Scan for the cell matching the given text and deliver its (x, y) coordinate at center. 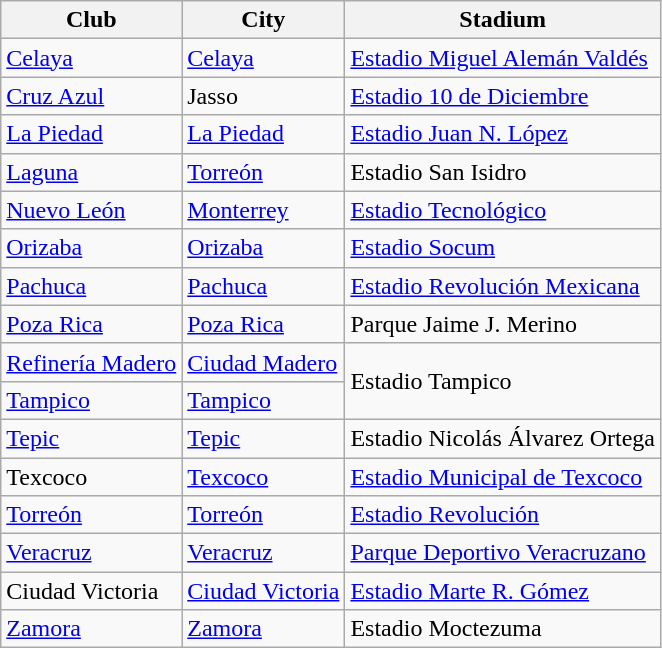
Monterrey (264, 210)
Estadio Revolución Mexicana (503, 286)
Estadio 10 de Diciembre (503, 96)
Laguna (92, 172)
Jasso (264, 96)
Estadio Municipal de Texcoco (503, 477)
Estadio Tampico (503, 381)
Estadio Tecnológico (503, 210)
City (264, 20)
Club (92, 20)
Parque Deportivo Veracruzano (503, 553)
Nuevo León (92, 210)
Refinería Madero (92, 362)
Parque Jaime J. Merino (503, 324)
Estadio Nicolás Álvarez Ortega (503, 438)
Estadio Socum (503, 248)
Stadium (503, 20)
Ciudad Madero (264, 362)
Estadio Juan N. López (503, 134)
Estadio Miguel Alemán Valdés (503, 58)
Estadio Revolución (503, 515)
Cruz Azul (92, 96)
Estadio San Isidro (503, 172)
Estadio Marte R. Gómez (503, 591)
Estadio Moctezuma (503, 629)
